Identify which cell holds the provided text, then report its (x, y) central coordinate. 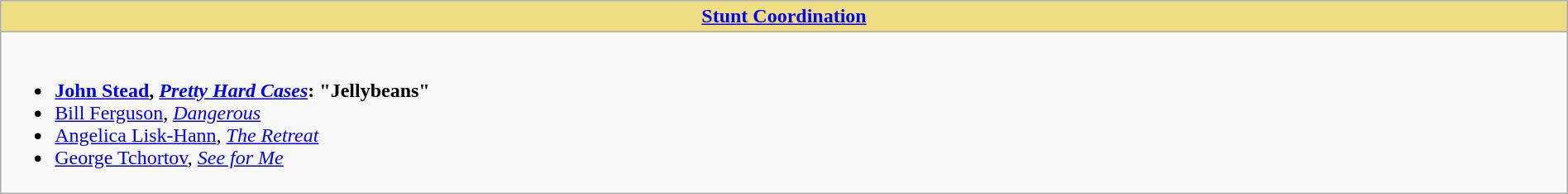
Stunt Coordination (784, 17)
John Stead, Pretty Hard Cases: "Jellybeans"Bill Ferguson, DangerousAngelica Lisk-Hann, The RetreatGeorge Tchortov, See for Me (784, 113)
